Scan for the cell matching the given text and deliver its (X, Y) coordinate at center. 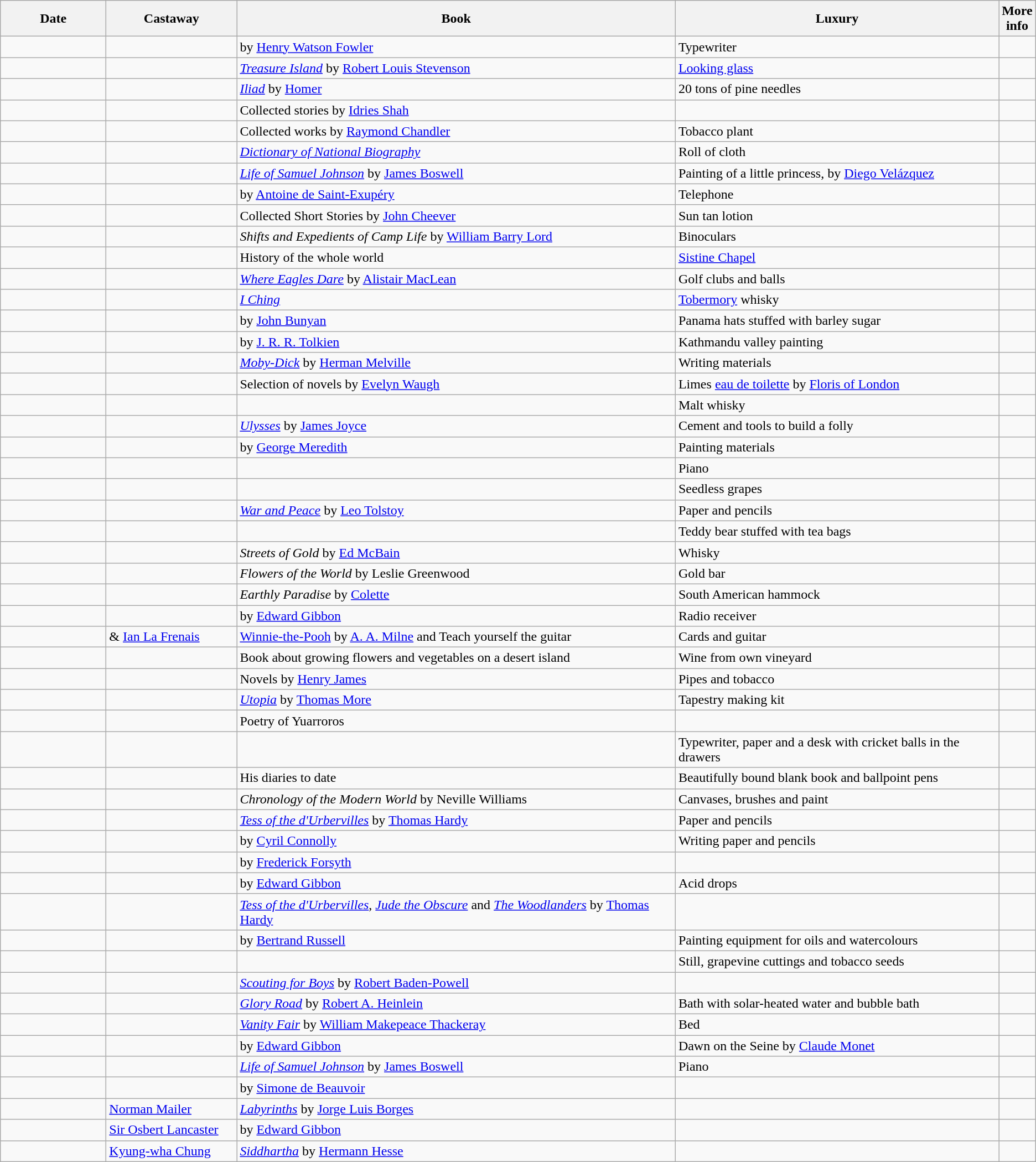
Scouting for Boys by Robert Baden-Powell (456, 982)
History of the whole world (456, 257)
Labyrinths by Jorge Luis Borges (456, 1109)
Dictionary of National Biography (456, 152)
Tess of the d'Urbervilles, Jude the Obscure and The Woodlanders by Thomas Hardy (456, 912)
Typewriter, paper and a desk with cricket balls in the drawers (837, 749)
Writing paper and pencils (837, 841)
by Frederick Forsyth (456, 862)
South American hammock (837, 594)
Selection of novels by Evelyn Waugh (456, 384)
by George Meredith (456, 447)
Glory Road by Robert A. Heinlein (456, 1004)
Norman Mailer (172, 1109)
Radio receiver (837, 616)
Teddy bear stuffed with tea bags (837, 531)
Looking glass (837, 68)
Tobermory whisky (837, 300)
His diaries to date (456, 778)
Collected works by Raymond Chandler (456, 131)
Bed (837, 1025)
Chronology of the Modern World by Neville Williams (456, 799)
Dawn on the Seine by Claude Monet (837, 1046)
by Bertrand Russell (456, 940)
Writing materials (837, 363)
Cement and tools to build a folly (837, 426)
Panama hats stuffed with barley sugar (837, 321)
Canvases, brushes and paint (837, 799)
Date (53, 19)
by Antoine de Saint-Exupéry (456, 194)
Sistine Chapel (837, 257)
Roll of cloth (837, 152)
by John Bunyan (456, 321)
Seedless grapes (837, 489)
Sir Osbert Lancaster (172, 1130)
Ulysses by James Joyce (456, 426)
War and Peace by Leo Tolstoy (456, 510)
Flowers of the World by Leslie Greenwood (456, 573)
I Ching (456, 300)
by Cyril Connolly (456, 841)
Cards and guitar (837, 637)
Still, grapevine cuttings and tobacco seeds (837, 961)
Novels by Henry James (456, 679)
Golf clubs and balls (837, 278)
Bath with solar-heated water and bubble bath (837, 1004)
Collected Short Stories by John Cheever (456, 215)
Painting of a little princess, by Diego Velázquez (837, 173)
Iliad by Homer (456, 89)
Gold bar (837, 573)
Painting materials (837, 447)
Kathmandu valley painting (837, 342)
Shifts and Expedients of Camp Life by William Barry Lord (456, 236)
Pipes and tobacco (837, 679)
Beautifully bound blank book and ballpoint pens (837, 778)
by J. R. R. Tolkien (456, 342)
& Ian La Frenais (172, 637)
by Henry Watson Fowler (456, 47)
Collected stories by Idries Shah (456, 110)
Binoculars (837, 236)
Castaway (172, 19)
by Simone de Beauvoir (456, 1088)
Tess of the d'Urbervilles by Thomas Hardy (456, 820)
Painting equipment for oils and watercolours (837, 940)
Telephone (837, 194)
Siddhartha by Hermann Hesse (456, 1151)
Winnie-the-Pooh by A. A. Milne and Teach yourself the guitar (456, 637)
Moby-Dick by Herman Melville (456, 363)
Treasure Island by Robert Louis Stevenson (456, 68)
Moreinfo (1017, 19)
Poetry of Yuarroros (456, 721)
Whisky (837, 552)
Streets of Gold by Ed McBain (456, 552)
Malt whisky (837, 405)
Sun tan lotion (837, 215)
Luxury (837, 19)
Book about growing flowers and vegetables on a desert island (456, 658)
Typewriter (837, 47)
Utopia by Thomas More (456, 700)
Kyung-wha Chung (172, 1151)
Limes eau de toilette by Floris of London (837, 384)
20 tons of pine needles (837, 89)
Acid drops (837, 883)
Tapestry making kit (837, 700)
Book (456, 19)
Vanity Fair by William Makepeace Thackeray (456, 1025)
Tobacco plant (837, 131)
Where Eagles Dare by Alistair MacLean (456, 278)
Earthly Paradise by Colette (456, 594)
Wine from own vineyard (837, 658)
